Return the (x, y) coordinate for the center point of the cell that contains the specified text.  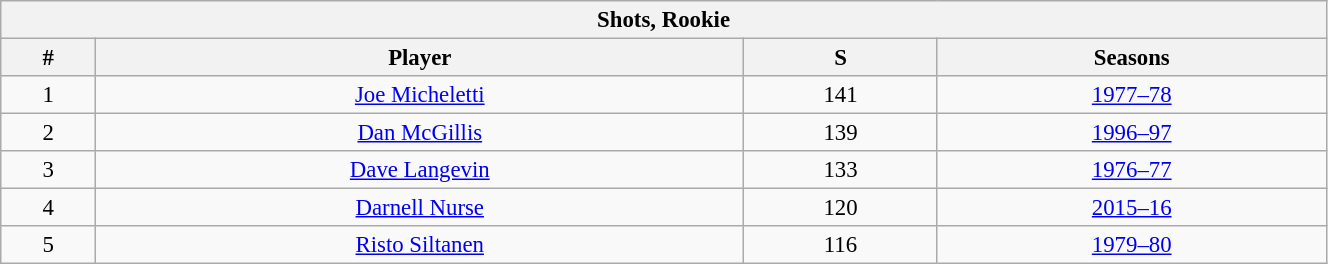
1977–78 (1132, 95)
3 (48, 170)
1979–80 (1132, 245)
133 (840, 170)
2015–16 (1132, 208)
# (48, 58)
Dan McGillis (420, 133)
1 (48, 95)
120 (840, 208)
Player (420, 58)
Dave Langevin (420, 170)
116 (840, 245)
4 (48, 208)
Shots, Rookie (664, 20)
Risto Siltanen (420, 245)
Joe Micheletti (420, 95)
5 (48, 245)
S (840, 58)
Seasons (1132, 58)
1976–77 (1132, 170)
2 (48, 133)
Darnell Nurse (420, 208)
1996–97 (1132, 133)
139 (840, 133)
141 (840, 95)
